Return (X, Y) of the center of cell containing provided text 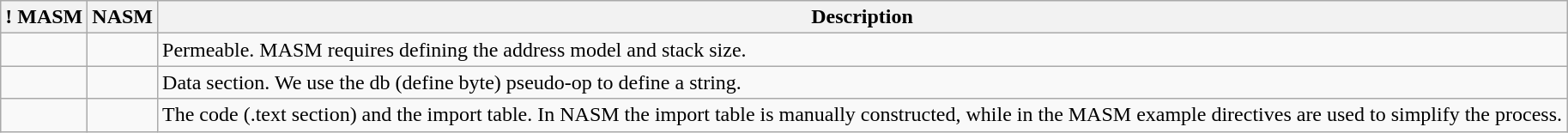
Permeable. MASM requires defining the address model and stack size. (863, 50)
Data section. We use the db (define byte) pseudo-op to define a string. (863, 82)
NASM (123, 17)
Description (863, 17)
! MASM (45, 17)
